Return the (x, y) coordinate for the center point of the cell that contains the specified text.  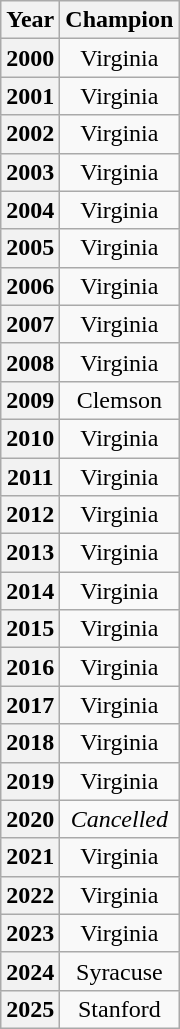
2006 (30, 286)
2003 (30, 172)
2005 (30, 248)
Stanford (120, 1009)
2014 (30, 591)
Clemson (120, 400)
2022 (30, 895)
2011 (30, 477)
2008 (30, 362)
2019 (30, 781)
2000 (30, 58)
2001 (30, 96)
2023 (30, 933)
2015 (30, 629)
2012 (30, 515)
Cancelled (120, 819)
Year (30, 20)
2013 (30, 553)
2002 (30, 134)
2007 (30, 324)
Syracuse (120, 971)
2009 (30, 400)
2017 (30, 705)
2020 (30, 819)
2025 (30, 1009)
2004 (30, 210)
2016 (30, 667)
2021 (30, 857)
Champion (120, 20)
2010 (30, 438)
2024 (30, 971)
2018 (30, 743)
